Identify which cell holds the provided text, then report its (X, Y) central coordinate. 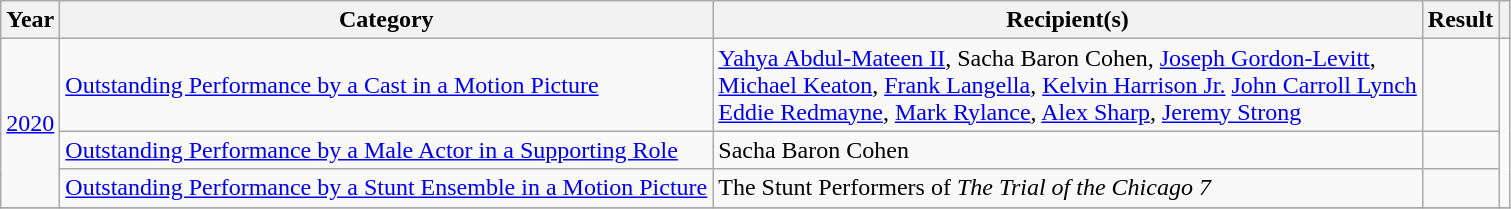
Outstanding Performance by a Stunt Ensemble in a Motion Picture (386, 188)
Category (386, 20)
Year (30, 20)
Result (1460, 20)
Sacha Baron Cohen (1068, 150)
Outstanding Performance by a Cast in a Motion Picture (386, 85)
Outstanding Performance by a Male Actor in a Supporting Role (386, 150)
2020 (30, 123)
Recipient(s) (1068, 20)
The Stunt Performers of The Trial of the Chicago 7 (1068, 188)
